Provide the [X, Y] coordinate of the cell's center where the given text is located.  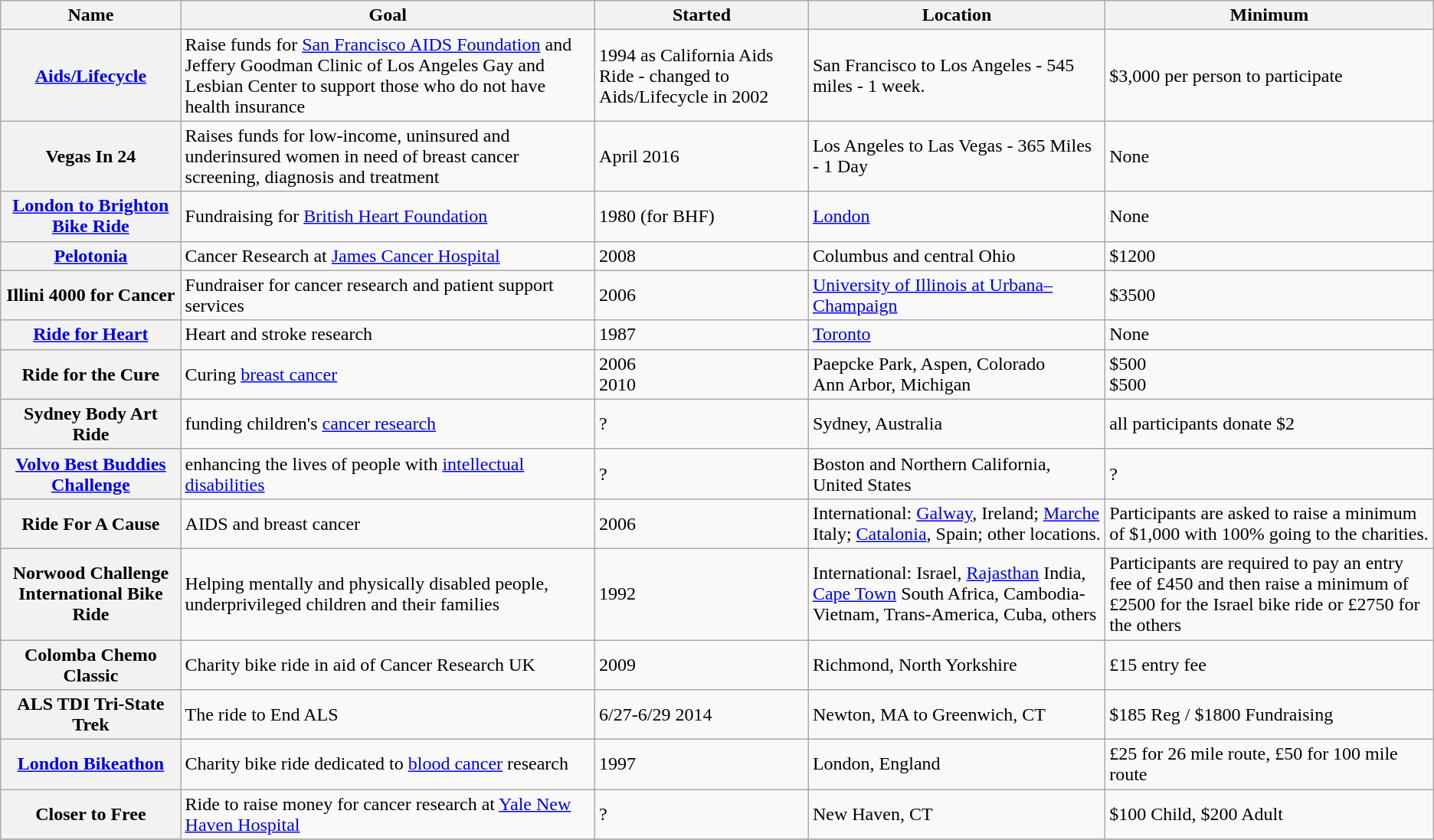
Participants are required to pay an entry fee of £450 and then raise a minimum of £2500 for the Israel bike ride or £2750 for the others [1270, 594]
Paepcke Park, Aspen, ColoradoAnn Arbor, Michigan [956, 374]
Illini 4000 for Cancer [90, 296]
International: Israel, Rajasthan India, Cape Town South Africa, Cambodia-Vietnam, Trans-America, Cuba, others [956, 594]
enhancing the lives of people with intellectual disabilities [388, 473]
Vegas In 24 [90, 156]
Sydney, Australia [956, 424]
Charity bike ride dedicated to blood cancer research [388, 764]
Boston and Northern California, United States [956, 473]
Charity bike ride in aid of Cancer Research UK [388, 665]
Participants are asked to raise a minimum of $1,000 with 100% going to the charities. [1270, 524]
Toronto [956, 335]
1992 [702, 594]
20062010 [702, 374]
Volvo Best Buddies Challenge [90, 473]
Heart and stroke research [388, 335]
Los Angeles to Las Vegas - 365 Miles - 1 Day [956, 156]
Fundraiser for cancer research and patient support services [388, 296]
Started [702, 15]
San Francisco to Los Angeles - 545 miles - 1 week. [956, 75]
Goal [388, 15]
ALS TDI Tri-State Trek [90, 715]
1994 as California Aids Ride - changed to Aids/Lifecycle in 2002 [702, 75]
Raises funds for low-income, uninsured and underinsured women in need of breast cancer screening, diagnosis and treatment [388, 156]
Norwood Challenge International Bike Ride [90, 594]
1980 (for BHF) [702, 216]
London Bikeathon [90, 764]
$3500 [1270, 296]
Columbus and central Ohio [956, 256]
$100 Child, $200 Adult [1270, 815]
2009 [702, 665]
Aids/Lifecycle [90, 75]
Ride for the Cure [90, 374]
University of Illinois at Urbana–Champaign [956, 296]
1987 [702, 335]
Name [90, 15]
$3,000 per person to participate [1270, 75]
£15 entry fee [1270, 665]
Ride to raise money for cancer research at Yale New Haven Hospital [388, 815]
2008 [702, 256]
$185 Reg / $1800 Fundraising [1270, 715]
AIDS and breast cancer [388, 524]
$1200 [1270, 256]
Closer to Free [90, 815]
Minimum [1270, 15]
1997 [702, 764]
Richmond, North Yorkshire [956, 665]
Ride for Heart [90, 335]
London [956, 216]
£25 for 26 mile route, £50 for 100 mile route [1270, 764]
Pelotonia [90, 256]
Newton, MA to Greenwich, CT [956, 715]
London, England [956, 764]
$500$500 [1270, 374]
6/27-6/29 2014 [702, 715]
Colomba Chemo Classic [90, 665]
The ride to End ALS [388, 715]
Sydney Body Art Ride [90, 424]
Curing breast cancer [388, 374]
Ride For A Cause [90, 524]
International: Galway, Ireland; Marche Italy; Catalonia, Spain; other locations. [956, 524]
Fundraising for British Heart Foundation [388, 216]
London to Brighton Bike Ride [90, 216]
funding children's cancer research [388, 424]
April 2016 [702, 156]
Cancer Research at James Cancer Hospital [388, 256]
Location [956, 15]
all participants donate $2 [1270, 424]
Helping mentally and physically disabled people, underprivileged children and their families [388, 594]
New Haven, CT [956, 815]
